Pinpoint the cell where the given text exists, returning its [X, Y] midpoint coordinate. 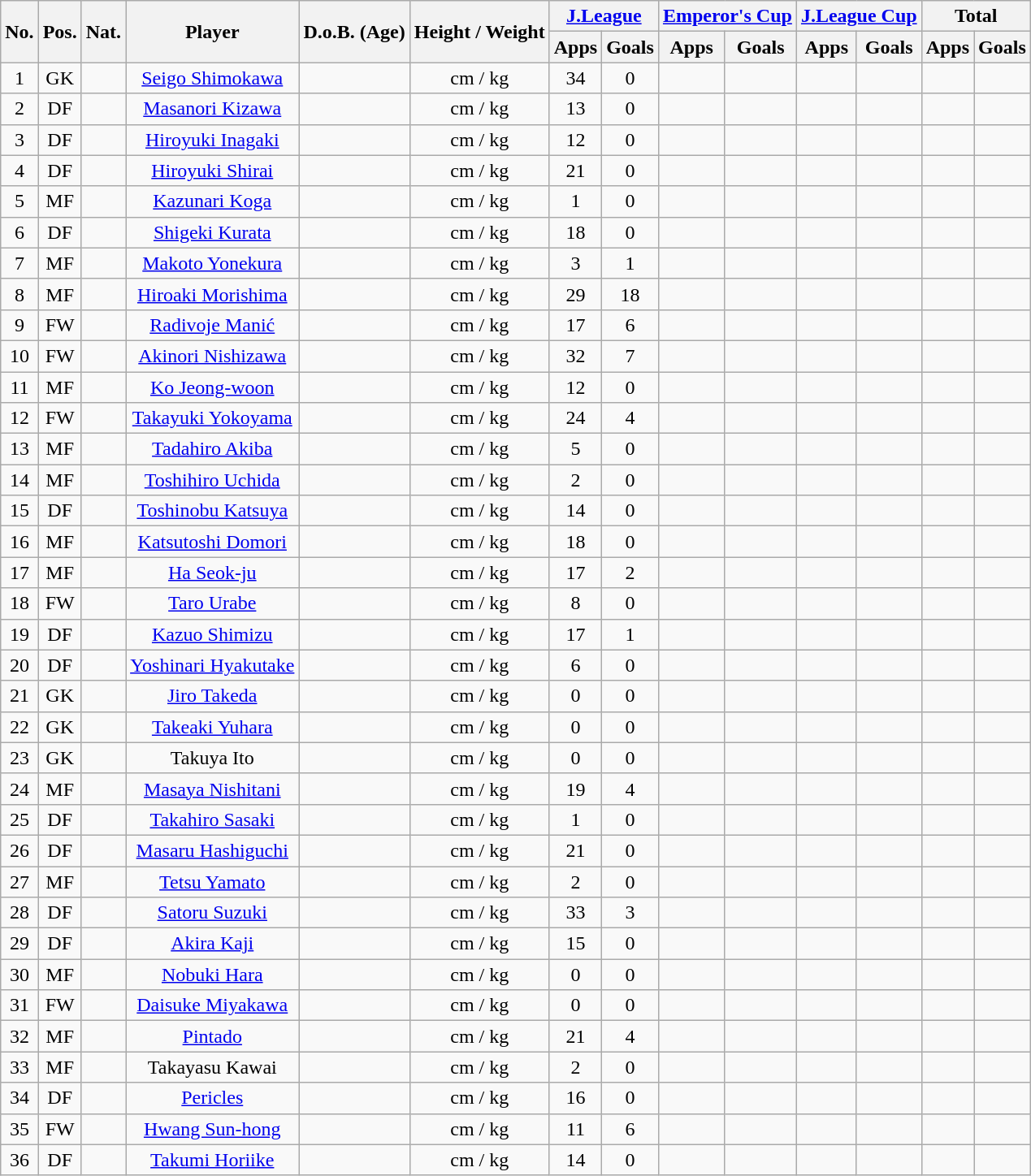
Ha Seok-ju [213, 573]
35 [19, 1129]
27 [19, 881]
Radivoje Manić [213, 325]
Takumi Horiike [213, 1160]
Satoru Suzuki [213, 913]
Hwang Sun-hong [213, 1129]
J.League [604, 16]
Masanori Kizawa [213, 109]
Hiroyuki Inagaki [213, 140]
Hiroaki Morishima [213, 294]
Taro Urabe [213, 603]
Seigo Shimokawa [213, 78]
28 [19, 913]
36 [19, 1160]
Height / Weight [479, 32]
23 [19, 758]
Daisuke Miyakawa [213, 1005]
Pericles [213, 1098]
Akinori Nishizawa [213, 356]
Tadahiro Akiba [213, 449]
Player [213, 32]
20 [19, 665]
31 [19, 1005]
Toshinobu Katsuya [213, 511]
Ko Jeong-woon [213, 387]
Takeaki Yuhara [213, 727]
Masaya Nishitani [213, 789]
Kazunari Koga [213, 201]
Toshihiro Uchida [213, 480]
30 [19, 975]
Takuya Ito [213, 758]
Pintado [213, 1036]
22 [19, 727]
Takahiro Sasaki [213, 819]
Takayuki Yokoyama [213, 418]
Kazuo Shimizu [213, 634]
D.o.B. (Age) [354, 32]
Masaru Hashiguchi [213, 850]
Shigeki Kurata [213, 232]
Nat. [103, 32]
Yoshinari Hyakutake [213, 665]
J.League Cup [859, 16]
Hiroyuki Shirai [213, 171]
10 [19, 356]
Katsutoshi Domori [213, 542]
Tetsu Yamato [213, 881]
Akira Kaji [213, 944]
Pos. [60, 32]
No. [19, 32]
Makoto Yonekura [213, 263]
Takayasu Kawai [213, 1067]
Nobuki Hara [213, 975]
Emperor's Cup [727, 16]
9 [19, 325]
25 [19, 819]
Jiro Takeda [213, 696]
Total [976, 16]
26 [19, 850]
